Output the (x, y) coordinate of the center of the cell containing the given text.  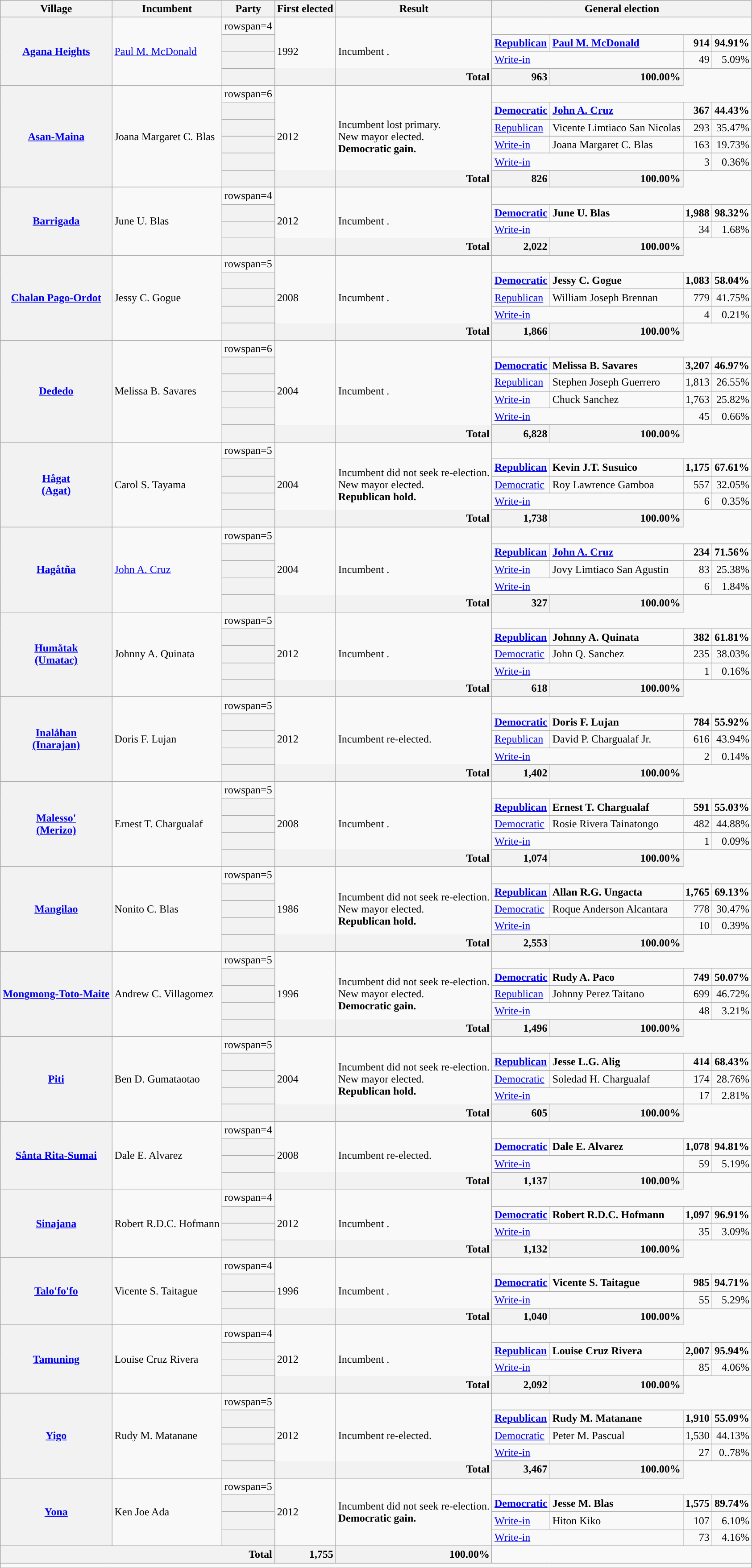
Incumbent did not seek re-election.Democratic gain. (414, 1512)
25.38% (732, 569)
5.19% (732, 1164)
1.84% (732, 586)
1,738 (521, 519)
0.66% (732, 416)
616 (697, 739)
699 (697, 994)
Sinajana (56, 1223)
35 (697, 1232)
General election (622, 9)
25.82% (732, 399)
Talo'fo'fo (56, 1291)
Mongmong-Toto-Maite (56, 994)
1,402 (521, 773)
0.39% (732, 926)
Incumbent (167, 9)
44.13% (732, 1435)
174 (697, 1079)
Ben D. Gumataotao (167, 1079)
Malesso'(Merizo) (56, 824)
0.14% (732, 756)
94.71% (732, 1282)
163 (697, 145)
6.10% (732, 1520)
Yigo (56, 1435)
4.16% (732, 1537)
1,040 (521, 1317)
50.07% (732, 977)
557 (697, 484)
0.21% (732, 315)
0.09% (732, 841)
5.29% (732, 1300)
43.94% (732, 739)
Village (56, 9)
William Joseph Brennan (616, 298)
26.55% (732, 382)
Incumbent did not seek re-election.New mayor elected.Democratic gain. (414, 994)
0.35% (732, 502)
1,910 (697, 1419)
0.36% (732, 162)
382 (697, 637)
1,813 (697, 382)
1,530 (697, 1435)
Vicente Limtiaco San Nicolas (616, 128)
1992 (305, 51)
41.75% (732, 298)
Roque Anderson Alcantara (616, 909)
19.73% (732, 145)
784 (697, 722)
1,866 (521, 332)
46.97% (732, 365)
Allan R.G. Ungacta (616, 892)
779 (697, 298)
Stephen Joseph Guerrero (616, 382)
1,765 (697, 892)
46.72% (732, 994)
Result (414, 9)
Roy Lawrence Gamboa (616, 484)
2,553 (521, 943)
34 (697, 230)
68.43% (732, 1062)
59 (697, 1164)
Barrigada (56, 221)
First elected (305, 9)
0.16% (732, 671)
234 (697, 552)
482 (697, 824)
1986 (305, 909)
17 (697, 1096)
293 (697, 128)
Agana Heights (56, 51)
95.94% (732, 1351)
David P. Chargualaf Jr. (616, 739)
Rosie Rivera Tainatongo (616, 824)
38.03% (732, 654)
61.81% (732, 637)
367 (697, 111)
Piti (56, 1079)
Carol S. Tayama (167, 484)
58.04% (732, 281)
Party (248, 9)
Soledad H. Chargualaf (616, 1079)
67.61% (732, 467)
605 (521, 1113)
Inalåhan(Inarajan) (56, 739)
591 (697, 807)
1.68% (732, 230)
Hågat(Agat) (56, 484)
327 (521, 603)
1,763 (697, 399)
1,988 (697, 213)
89.74% (732, 1503)
27 (697, 1452)
963 (521, 77)
Nonito C. Blas (167, 909)
1,074 (521, 858)
3.21% (732, 1011)
0..78% (732, 1452)
Andrew C. Villagomez (167, 994)
Chalan Pago-Ordot (56, 298)
985 (697, 1282)
30.47% (732, 909)
48 (697, 1011)
414 (697, 1062)
914 (697, 43)
749 (697, 977)
55 (697, 1300)
1,755 (305, 1554)
6,828 (521, 433)
826 (521, 178)
3,467 (521, 1469)
5.09% (732, 60)
1,137 (521, 1181)
71.56% (732, 552)
Kevin J.T. Susuico (616, 467)
Chuck Sanchez (616, 399)
618 (521, 688)
Peter M. Pascual (616, 1435)
35.47% (732, 128)
55.09% (732, 1419)
83 (697, 569)
2,007 (697, 1351)
2,022 (521, 247)
Jesse L.G. Alig (616, 1062)
49 (697, 60)
32.05% (732, 484)
73 (697, 1537)
1,083 (697, 281)
Hiton Kiko (616, 1520)
1,078 (697, 1147)
778 (697, 909)
55.03% (732, 807)
Jovy Limtiaco San Agustin (616, 569)
Humåtak(Umatac) (56, 654)
2.81% (732, 1096)
55.92% (732, 722)
1,496 (521, 1028)
1,097 (697, 1215)
2,092 (521, 1385)
235 (697, 654)
94.81% (732, 1147)
44.43% (732, 111)
96.91% (732, 1215)
107 (697, 1520)
Sånta Rita-Sumai (56, 1155)
Hagåtña (56, 569)
Mangilao (56, 909)
2 (697, 756)
4 (697, 315)
3,207 (697, 365)
Dededo (56, 391)
10 (697, 926)
Rudy A. Paco (616, 977)
45 (697, 416)
28.76% (732, 1079)
Asan-Maina (56, 136)
4.06% (732, 1368)
Yona (56, 1512)
1,132 (521, 1249)
85 (697, 1368)
Johnny Perez Taitano (616, 994)
1,575 (697, 1503)
John Q. Sanchez (616, 654)
94.91% (732, 43)
44.88% (732, 824)
Incumbent lost primary.New mayor elected.Democratic gain. (414, 136)
3.09% (732, 1232)
1,175 (697, 467)
Tamuning (56, 1359)
Ken Joe Ada (167, 1512)
3 (697, 162)
69.13% (732, 892)
Jesse M. Blas (616, 1503)
98.32% (732, 213)
